Detect which cell encompasses the target text, then output its [x, y] center coordinate. 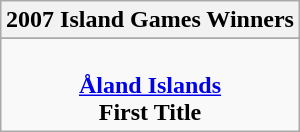
2007 Island Games Winners [150, 20]
Åland IslandsFirst Title [150, 85]
